Provide the [x, y] coordinate of the cell's center where the given text is located.  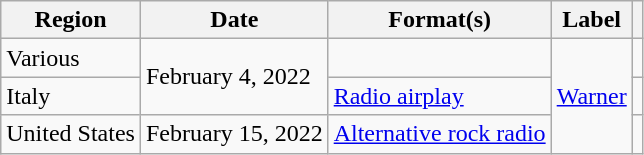
Alternative rock radio [440, 134]
Date [234, 20]
Format(s) [440, 20]
Warner [592, 96]
Region [71, 20]
Italy [71, 96]
Radio airplay [440, 96]
February 4, 2022 [234, 77]
United States [71, 134]
Label [592, 20]
Various [71, 58]
February 15, 2022 [234, 134]
